Locate the cell with the specified text and output its (x, y) center coordinate. 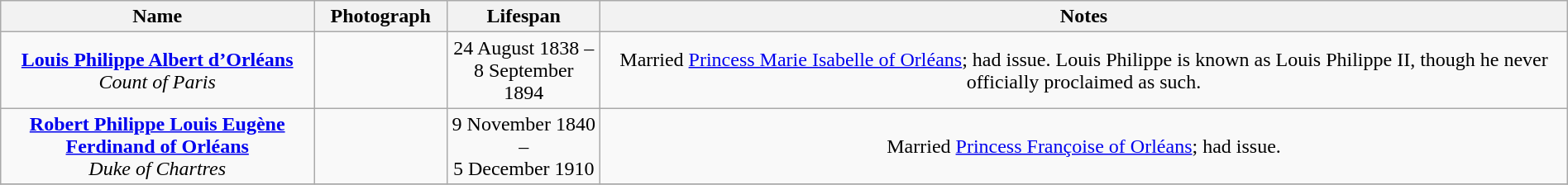
Name (157, 17)
24 August 1838 – 8 September 1894 (524, 70)
Louis Philippe Albert d’Orléans Count of Paris (157, 70)
Married Princess Françoise of Orléans; had issue. (1083, 146)
Lifespan (524, 17)
Robert Philippe Louis Eugène Ferdinand of OrléansDuke of Chartres (157, 146)
Photograph (380, 17)
Married Princess Marie Isabelle of Orléans; had issue. Louis Philippe is known as Louis Philippe II, though he never officially proclaimed as such. (1083, 70)
9 November 1840 – 5 December 1910 (524, 146)
Notes (1083, 17)
